Return the (x, y) coordinate for the center point of the cell that contains the specified text.  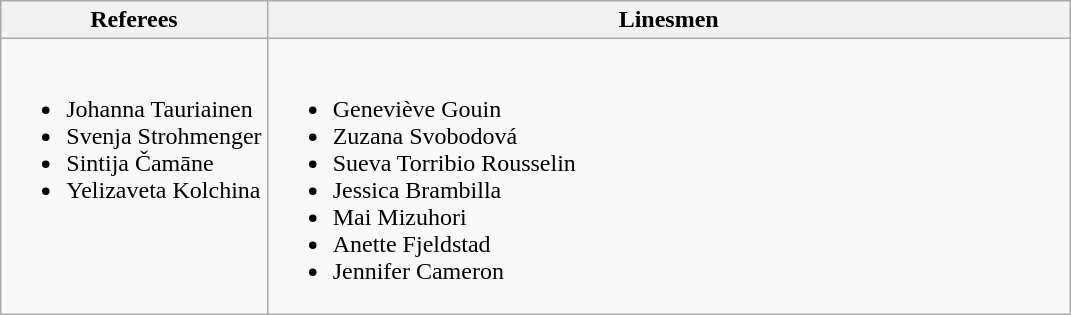
Geneviève Gouin Zuzana Svobodová Sueva Torribio Rousselin Jessica Brambilla Mai Mizuhori Anette Fjeldstad Jennifer Cameron (668, 176)
Johanna Tauriainen Svenja Strohmenger Sintija Čamāne Yelizaveta Kolchina (134, 176)
Linesmen (668, 20)
Referees (134, 20)
